Extract the [x, y] coordinate from the center of the cell holding the provided text.  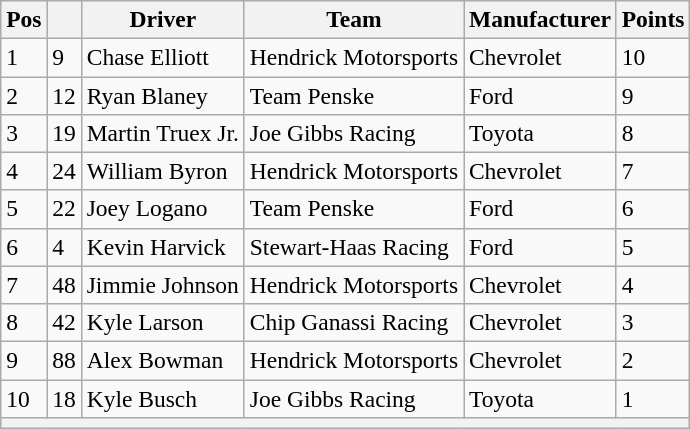
42 [64, 322]
Kyle Busch [162, 398]
Alex Bowman [162, 360]
Stewart-Haas Racing [354, 247]
48 [64, 285]
Jimmie Johnson [162, 285]
Kyle Larson [162, 322]
Martin Truex Jr. [162, 133]
Joey Logano [162, 209]
19 [64, 133]
24 [64, 171]
Kevin Harvick [162, 247]
Pos [24, 19]
Team [354, 19]
12 [64, 95]
Ryan Blaney [162, 95]
Manufacturer [540, 19]
Driver [162, 19]
22 [64, 209]
18 [64, 398]
William Byron [162, 171]
Chase Elliott [162, 57]
Points [653, 19]
88 [64, 360]
Chip Ganassi Racing [354, 322]
